Pinpoint the cell where the given text exists, returning its (X, Y) midpoint coordinate. 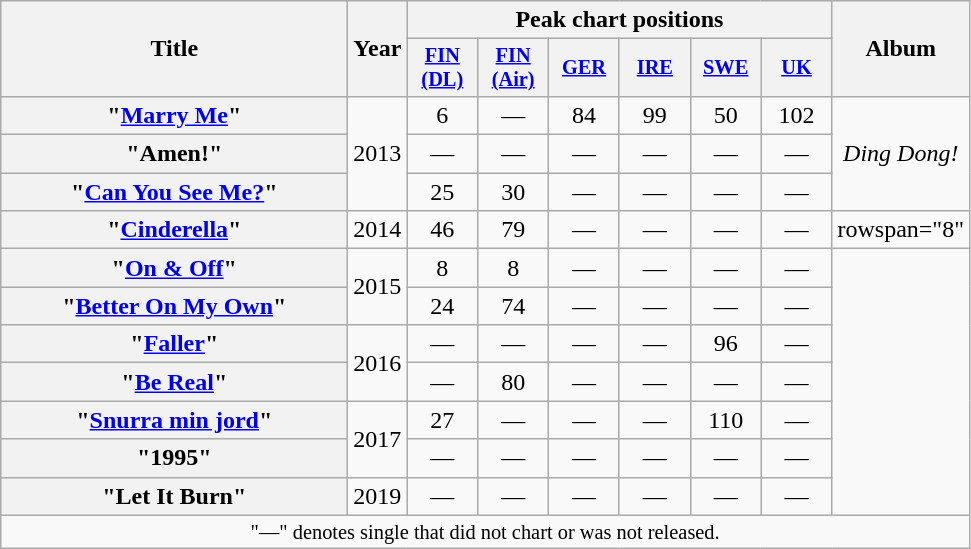
2015 (378, 287)
30 (514, 192)
96 (726, 344)
Album (901, 49)
"Marry Me" (174, 115)
"Be Real" (174, 382)
6 (442, 115)
50 (726, 115)
74 (514, 306)
24 (442, 306)
99 (654, 115)
27 (442, 420)
GER (584, 68)
"On & Off" (174, 268)
46 (442, 230)
"—" denotes single that did not chart or was not released. (486, 532)
2019 (378, 496)
rowspan="8" (901, 230)
2017 (378, 439)
84 (584, 115)
"Can You See Me?" (174, 192)
79 (514, 230)
"Cinderella" (174, 230)
Year (378, 49)
102 (796, 115)
UK (796, 68)
"Better On My Own" (174, 306)
IRE (654, 68)
"Let It Burn" (174, 496)
25 (442, 192)
SWE (726, 68)
Ding Dong! (901, 153)
FIN (DL) (442, 68)
Title (174, 49)
Peak chart positions (620, 20)
"Amen!" (174, 154)
80 (514, 382)
2014 (378, 230)
FIN (Air) (514, 68)
2013 (378, 153)
110 (726, 420)
"Snurra min jord" (174, 420)
"1995" (174, 458)
2016 (378, 363)
"Faller" (174, 344)
